Capture the cell that displays the provided text and extract its (X, Y) central coordinate. 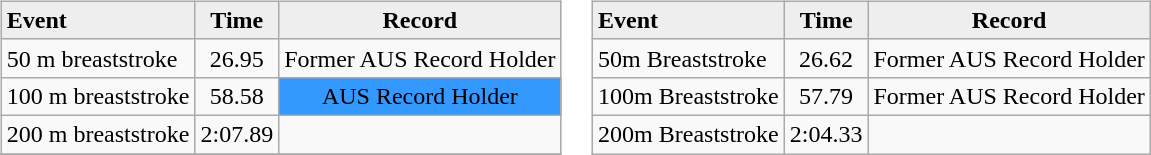
2:07.89 (237, 134)
200 m breaststroke (98, 134)
50 m breaststroke (98, 58)
58.58 (237, 96)
57.79 (826, 96)
100 m breaststroke (98, 96)
AUS Record Holder (420, 96)
50m Breaststroke (689, 58)
2:04.33 (826, 134)
26.62 (826, 58)
200m Breaststroke (689, 134)
100m Breaststroke (689, 96)
26.95 (237, 58)
